Capture the cell that displays the provided text and extract its (x, y) central coordinate. 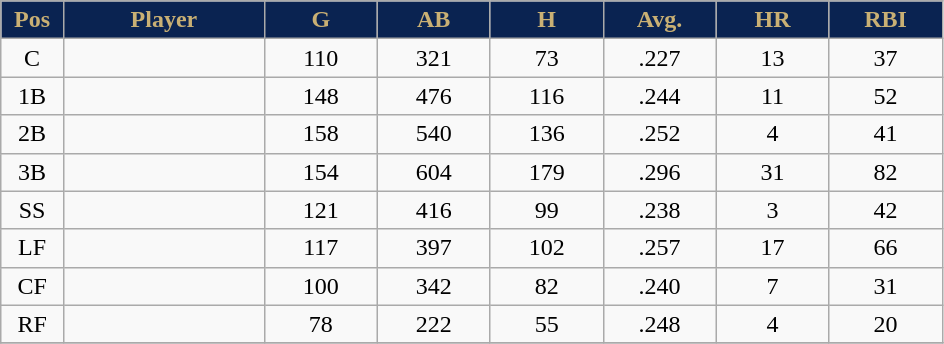
55 (546, 324)
.252 (660, 134)
136 (546, 134)
.227 (660, 58)
78 (320, 324)
Avg. (660, 20)
158 (320, 134)
73 (546, 58)
99 (546, 210)
11 (772, 96)
41 (886, 134)
110 (320, 58)
SS (32, 210)
416 (434, 210)
.257 (660, 248)
37 (886, 58)
RF (32, 324)
222 (434, 324)
HR (772, 20)
.296 (660, 172)
13 (772, 58)
1B (32, 96)
C (32, 58)
42 (886, 210)
397 (434, 248)
148 (320, 96)
LF (32, 248)
342 (434, 286)
3B (32, 172)
17 (772, 248)
154 (320, 172)
100 (320, 286)
7 (772, 286)
121 (320, 210)
CF (32, 286)
20 (886, 324)
476 (434, 96)
540 (434, 134)
.238 (660, 210)
321 (434, 58)
H (546, 20)
Player (164, 20)
.244 (660, 96)
52 (886, 96)
Pos (32, 20)
66 (886, 248)
G (320, 20)
2B (32, 134)
.248 (660, 324)
117 (320, 248)
179 (546, 172)
116 (546, 96)
3 (772, 210)
.240 (660, 286)
604 (434, 172)
102 (546, 248)
AB (434, 20)
RBI (886, 20)
